From the cell containing the given text, extract its center point as (x, y) coordinate. 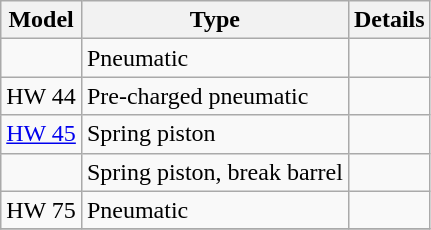
Type (214, 20)
Spring piston, break barrel (214, 172)
Spring piston (214, 134)
Details (389, 20)
Model (42, 20)
HW 75 (42, 210)
Pre-charged pneumatic (214, 96)
HW 45 (42, 134)
HW 44 (42, 96)
